Return the (X, Y) coordinate for the center point of the cell that contains the specified text.  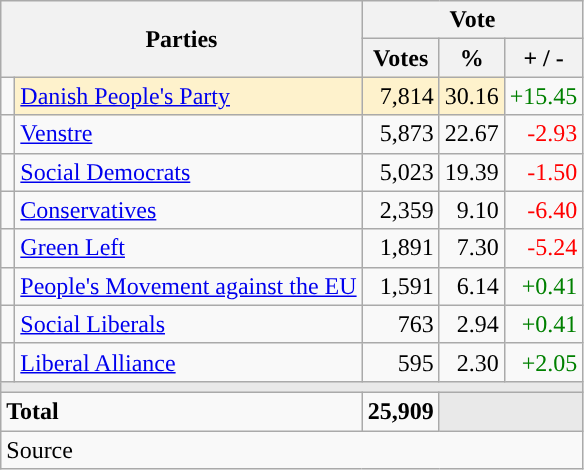
2.30 (472, 362)
-5.24 (544, 248)
Venstre (188, 134)
+2.05 (544, 362)
Conservatives (188, 210)
9.10 (472, 210)
1,891 (400, 248)
5,023 (400, 172)
5,873 (400, 134)
Green Left (188, 248)
+ / - (544, 58)
25,909 (400, 411)
Social Democrats (188, 172)
Votes (400, 58)
Total (182, 411)
763 (400, 324)
Source (292, 449)
1,591 (400, 286)
Social Liberals (188, 324)
2.94 (472, 324)
7.30 (472, 248)
2,359 (400, 210)
7,814 (400, 96)
6.14 (472, 286)
595 (400, 362)
-6.40 (544, 210)
+15.45 (544, 96)
-1.50 (544, 172)
People's Movement against the EU (188, 286)
% (472, 58)
30.16 (472, 96)
-2.93 (544, 134)
Vote (472, 20)
Liberal Alliance (188, 362)
22.67 (472, 134)
Danish People's Party (188, 96)
19.39 (472, 172)
Parties (182, 39)
